Scan for the cell matching the given text and deliver its [X, Y] coordinate at center. 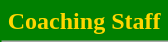
Coaching Staff [84, 22]
